Search for the cell housing the specified text and yield its [x, y] center coordinate. 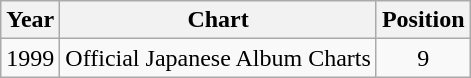
Position [423, 20]
Official Japanese Album Charts [218, 58]
Chart [218, 20]
Year [30, 20]
9 [423, 58]
1999 [30, 58]
